Find where the given text appears and provide that cell's center as [X, Y] coordinate. 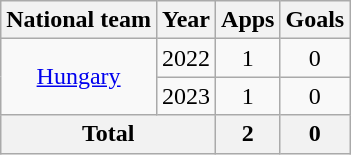
2 [248, 134]
2022 [186, 58]
Hungary [79, 77]
Year [186, 20]
Apps [248, 20]
Goals [315, 20]
National team [79, 20]
2023 [186, 96]
Total [108, 134]
